Return (x, y) of the center of cell containing provided text 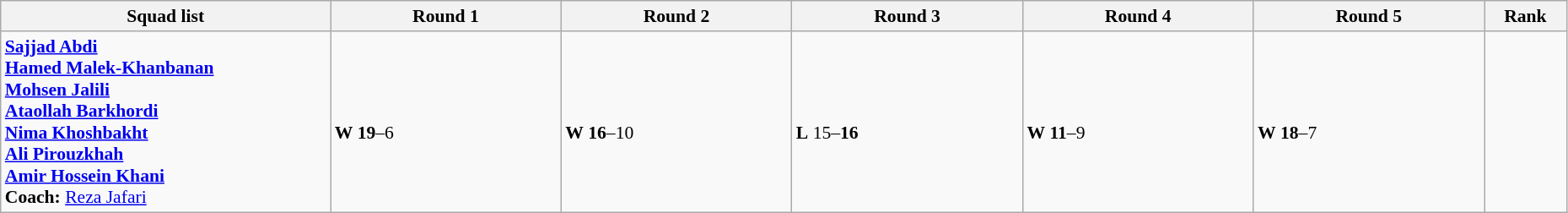
Round 3 (908, 16)
W 11–9 (1138, 122)
Sajjad AbdiHamed Malek-KhanbananMohsen JaliliAtaollah BarkhordiNima KhoshbakhtAli PirouzkhahAmir Hossein KhaniCoach: Reza Jafari (165, 122)
Round 4 (1138, 16)
Rank (1526, 16)
L 15–16 (908, 122)
W 16–10 (676, 122)
Squad list (165, 16)
Round 5 (1369, 16)
W 19–6 (446, 122)
W 18–7 (1369, 122)
Round 2 (676, 16)
Round 1 (446, 16)
